Provide the [x, y] coordinate of the cell's center where the given text is located.  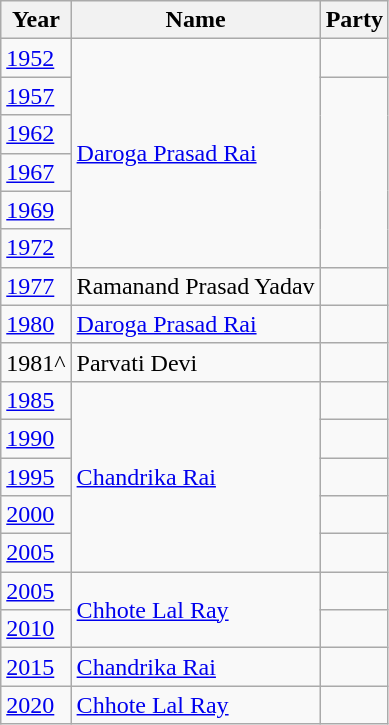
1980 [36, 324]
2010 [36, 629]
1957 [36, 96]
1985 [36, 400]
Party [354, 20]
Ramanand Prasad Yadav [196, 286]
2015 [36, 667]
Name [196, 20]
2000 [36, 515]
1969 [36, 210]
1981^ [36, 362]
Parvati Devi [196, 362]
1995 [36, 477]
1952 [36, 58]
1967 [36, 172]
1962 [36, 134]
1977 [36, 286]
2020 [36, 705]
1972 [36, 248]
Year [36, 20]
1990 [36, 438]
